Search for the cell housing the specified text and yield its (x, y) center coordinate. 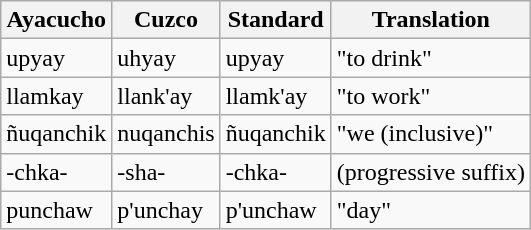
"to work" (430, 96)
Ayacucho (56, 20)
Translation (430, 20)
llamk'ay (276, 96)
nuqanchis (166, 134)
llamkay (56, 96)
p'unchaw (276, 210)
"to drink" (430, 58)
Cuzco (166, 20)
(progressive suffix) (430, 172)
Standard (276, 20)
uhyay (166, 58)
punchaw (56, 210)
p'unchay (166, 210)
"we (inclusive)" (430, 134)
-sha- (166, 172)
"day" (430, 210)
llank'ay (166, 96)
